Identify which cell holds the provided text, then report its (X, Y) central coordinate. 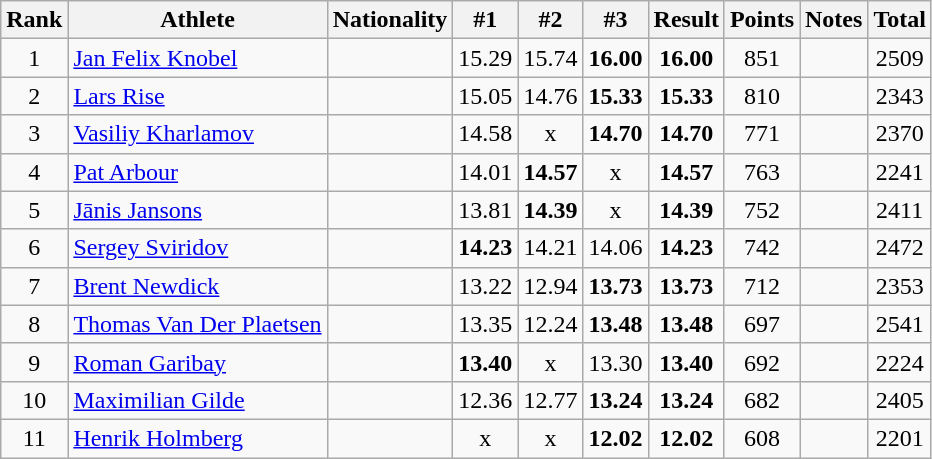
Lars Rise (198, 96)
2224 (900, 362)
14.58 (486, 134)
11 (34, 438)
14.01 (486, 172)
3 (34, 134)
9 (34, 362)
Vasiliy Kharlamov (198, 134)
2472 (900, 248)
12.77 (550, 400)
Jan Felix Knobel (198, 58)
6 (34, 248)
12.36 (486, 400)
Henrik Holmberg (198, 438)
12.94 (550, 286)
692 (762, 362)
697 (762, 324)
2201 (900, 438)
2353 (900, 286)
851 (762, 58)
Pat Arbour (198, 172)
15.74 (550, 58)
712 (762, 286)
Rank (34, 20)
810 (762, 96)
742 (762, 248)
Notes (834, 20)
Maximilian Gilde (198, 400)
13.22 (486, 286)
2370 (900, 134)
14.06 (616, 248)
771 (762, 134)
5 (34, 210)
13.81 (486, 210)
14.21 (550, 248)
2541 (900, 324)
7 (34, 286)
13.35 (486, 324)
Sergey Sviridov (198, 248)
Thomas Van Der Plaetsen (198, 324)
13.30 (616, 362)
10 (34, 400)
#1 (486, 20)
752 (762, 210)
15.05 (486, 96)
Roman Garibay (198, 362)
Total (900, 20)
763 (762, 172)
15.29 (486, 58)
Nationality (390, 20)
4 (34, 172)
2 (34, 96)
8 (34, 324)
Brent Newdick (198, 286)
608 (762, 438)
2241 (900, 172)
14.76 (550, 96)
2405 (900, 400)
Result (686, 20)
2411 (900, 210)
#2 (550, 20)
682 (762, 400)
Athlete (198, 20)
12.24 (550, 324)
Jānis Jansons (198, 210)
Points (762, 20)
2343 (900, 96)
#3 (616, 20)
2509 (900, 58)
1 (34, 58)
